Return the (x, y) coordinate for the center point of the cell that contains the specified text.  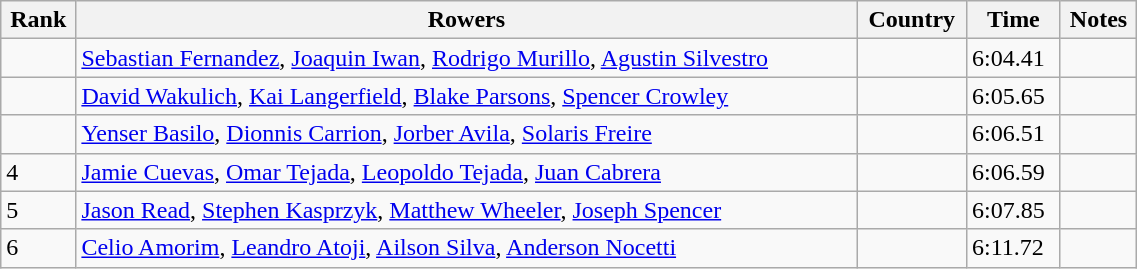
6:05.65 (1013, 96)
Rank (38, 20)
David Wakulich, Kai Langerfield, Blake Parsons, Spencer Crowley (466, 96)
Rowers (466, 20)
Jamie Cuevas, Omar Tejada, Leopoldo Tejada, Juan Cabrera (466, 172)
5 (38, 210)
Sebastian Fernandez, Joaquin Iwan, Rodrigo Murillo, Agustin Silvestro (466, 58)
6:11.72 (1013, 248)
6:06.59 (1013, 172)
6:06.51 (1013, 134)
Yenser Basilo, Dionnis Carrion, Jorber Avila, Solaris Freire (466, 134)
Time (1013, 20)
4 (38, 172)
6 (38, 248)
6:04.41 (1013, 58)
Jason Read, Stephen Kasprzyk, Matthew Wheeler, Joseph Spencer (466, 210)
Notes (1098, 20)
Country (912, 20)
Celio Amorim, Leandro Atoji, Ailson Silva, Anderson Nocetti (466, 248)
6:07.85 (1013, 210)
